Return [X, Y] of the center of cell containing provided text 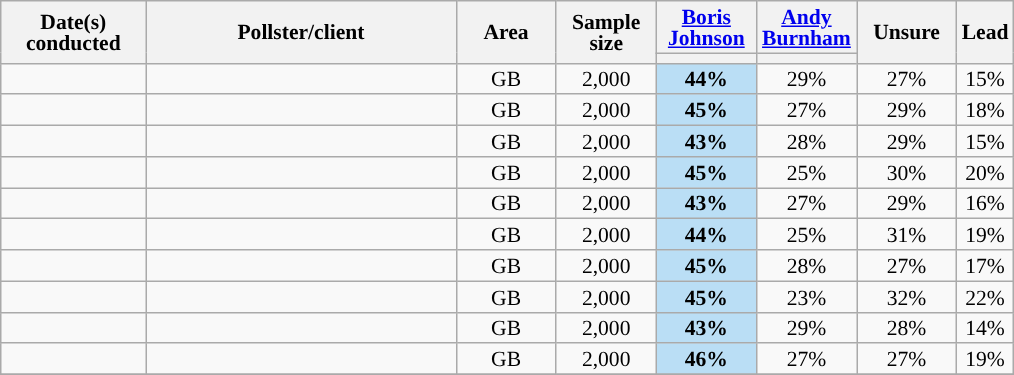
23% [806, 296]
32% [906, 296]
Area [506, 32]
22% [986, 296]
14% [986, 328]
Unsure [906, 32]
Date(s)conducted [74, 32]
Boris Johnson [706, 27]
46% [706, 360]
Andy Burnham [806, 27]
Sample size [606, 32]
Pollster/client [301, 32]
18% [986, 110]
31% [906, 234]
Lead [986, 32]
17% [986, 266]
30% [906, 172]
16% [986, 204]
20% [986, 172]
